Determine the (x, y) coordinate at the center of the cell enclosing the given text.  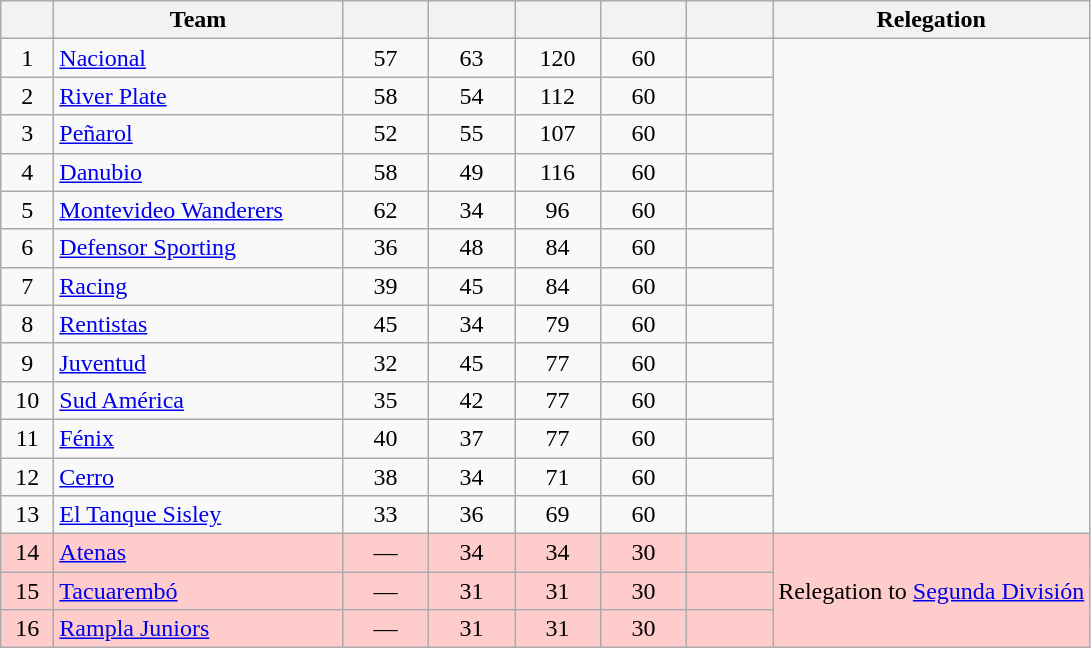
9 (28, 362)
48 (471, 248)
79 (557, 324)
El Tanque Sisley (198, 515)
Juventud (198, 362)
120 (557, 58)
Racing (198, 286)
63 (471, 58)
49 (471, 172)
55 (471, 134)
42 (471, 400)
Peñarol (198, 134)
Rentistas (198, 324)
16 (28, 629)
Relegation (932, 20)
10 (28, 400)
107 (557, 134)
14 (28, 553)
Montevideo Wanderers (198, 210)
39 (385, 286)
Atenas (198, 553)
Defensor Sporting (198, 248)
57 (385, 58)
3 (28, 134)
Danubio (198, 172)
37 (471, 438)
11 (28, 438)
Relegation to Segunda División (932, 591)
33 (385, 515)
96 (557, 210)
Rampla Juniors (198, 629)
5 (28, 210)
13 (28, 515)
4 (28, 172)
Fénix (198, 438)
62 (385, 210)
1 (28, 58)
71 (557, 477)
7 (28, 286)
35 (385, 400)
52 (385, 134)
32 (385, 362)
116 (557, 172)
2 (28, 96)
54 (471, 96)
Nacional (198, 58)
Cerro (198, 477)
Tacuarembó (198, 591)
12 (28, 477)
15 (28, 591)
8 (28, 324)
69 (557, 515)
River Plate (198, 96)
40 (385, 438)
Team (198, 20)
38 (385, 477)
6 (28, 248)
112 (557, 96)
Sud América (198, 400)
